Search for the cell housing the specified text and yield its (X, Y) center coordinate. 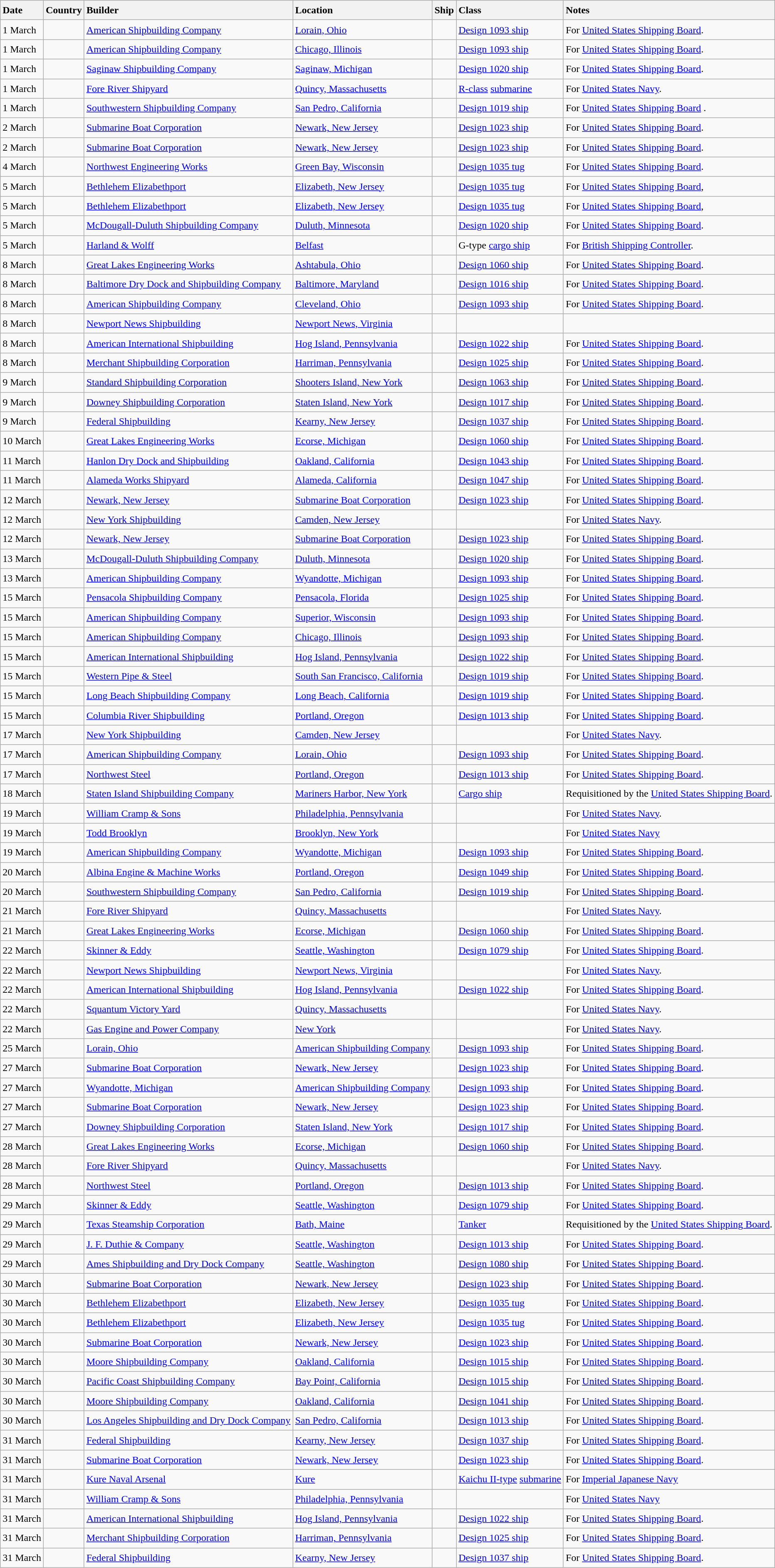
Design 1016 ship (510, 285)
Ashtabula, Ohio (363, 265)
Todd Brooklyn (188, 832)
Class (510, 10)
10 March (22, 441)
G-type cargo ship (510, 246)
J. F. Duthie & Company (188, 1245)
Design 1080 ship (510, 1264)
Long Beach, California (363, 696)
Design 1043 ship (510, 460)
Bay Point, California (363, 1381)
Tanker (510, 1225)
25 March (22, 1048)
Ship (444, 10)
For British Shipping Controller. (669, 246)
Mariners Harbor, New York (363, 793)
Saginaw, Michigan (363, 69)
Baltimore, Maryland (363, 285)
Design 1041 ship (510, 1401)
Squantum Victory Yard (188, 1009)
R-class submarine (510, 88)
Superior, Wisconsin (363, 618)
Bath, Maine (363, 1225)
Standard Shipbuilding Corporation (188, 382)
Pacific Coast Shipbuilding Company (188, 1381)
For Imperial Japanese Navy (669, 1479)
Los Angeles Shipbuilding and Dry Dock Company (188, 1420)
Kaichu II-type submarine (510, 1479)
Long Beach Shipbuilding Company (188, 696)
Texas Steamship Corporation (188, 1225)
4 March (22, 166)
Location (363, 10)
Belfast (363, 246)
Design 1047 ship (510, 480)
For United States Shipping Board . (669, 108)
Western Pipe & Steel (188, 676)
Harland & Wolff (188, 246)
Columbia River Shipbuilding (188, 715)
Kure Naval Arsenal (188, 1479)
18 March (22, 793)
Pensacola, Florida (363, 598)
Brooklyn, New York (363, 832)
New York (363, 1029)
Notes (669, 10)
Alameda, California (363, 480)
Shooters Island, New York (363, 382)
Kure (363, 1479)
Country (64, 10)
Baltimore Dry Dock and Shipbuilding Company (188, 285)
Builder (188, 10)
Gas Engine and Power Company (188, 1029)
Cargo ship (510, 793)
Design 1049 ship (510, 872)
Northwest Engineering Works (188, 166)
South San Francisco, California (363, 676)
Hanlon Dry Dock and Shipbuilding (188, 460)
Alameda Works Shipyard (188, 480)
Pensacola Shipbuilding Company (188, 598)
Date (22, 10)
Cleveland, Ohio (363, 304)
Albina Engine & Machine Works (188, 872)
Design 1063 ship (510, 382)
Staten Island Shipbuilding Company (188, 793)
Ames Shipbuilding and Dry Dock Company (188, 1264)
Green Bay, Wisconsin (363, 166)
Saginaw Shipbuilding Company (188, 69)
